Provide the (X, Y) coordinate of the cell's center where the given text is located.  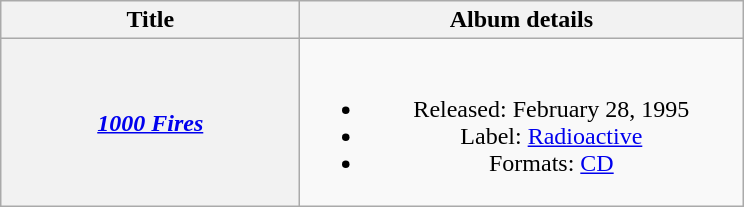
Title (150, 20)
1000 Fires (150, 122)
Album details (522, 20)
Released: February 28, 1995Label: RadioactiveFormats: CD (522, 122)
